Find where the given text appears and provide that cell's center as [X, Y] coordinate. 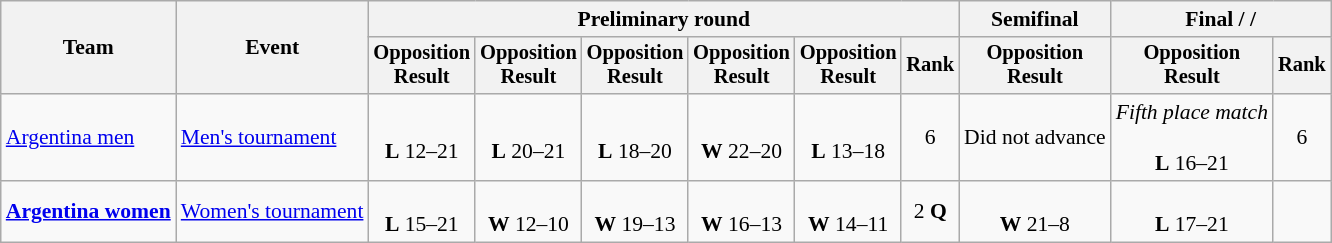
Team [88, 48]
Preliminary round [664, 19]
L 18–20 [636, 138]
L 12–21 [422, 138]
W 22–20 [742, 138]
Final / / [1221, 19]
2 Q [930, 212]
L 20–21 [528, 138]
Men's tournament [272, 138]
W 21–8 [1035, 212]
L 13–18 [848, 138]
Did not advance [1035, 138]
Argentina men [88, 138]
Fifth place matchL 16–21 [1192, 138]
W 14–11 [848, 212]
Women's tournament [272, 212]
W 12–10 [528, 212]
L 17–21 [1192, 212]
Argentina women [88, 212]
Event [272, 48]
L 15–21 [422, 212]
W 16–13 [742, 212]
W 19–13 [636, 212]
Semifinal [1035, 19]
